From the cell containing the given text, extract its center point as (x, y) coordinate. 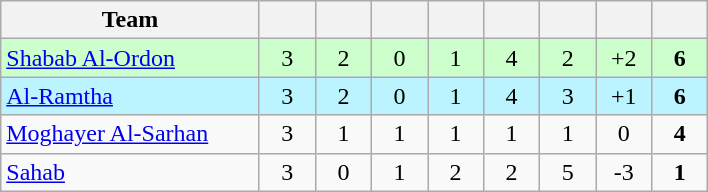
Team (130, 20)
Moghayer Al-Sarhan (130, 134)
-3 (624, 172)
+1 (624, 96)
Shabab Al-Ordon (130, 58)
Al-Ramtha (130, 96)
5 (568, 172)
+2 (624, 58)
Sahab (130, 172)
